From the cell containing the given text, extract its center point as [X, Y] coordinate. 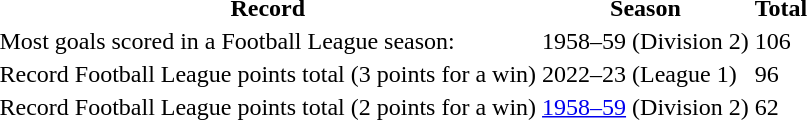
1958–59 (Division 2) [646, 41]
2022–23 (League 1) [646, 74]
